Scan for the cell matching the given text and deliver its [x, y] coordinate at center. 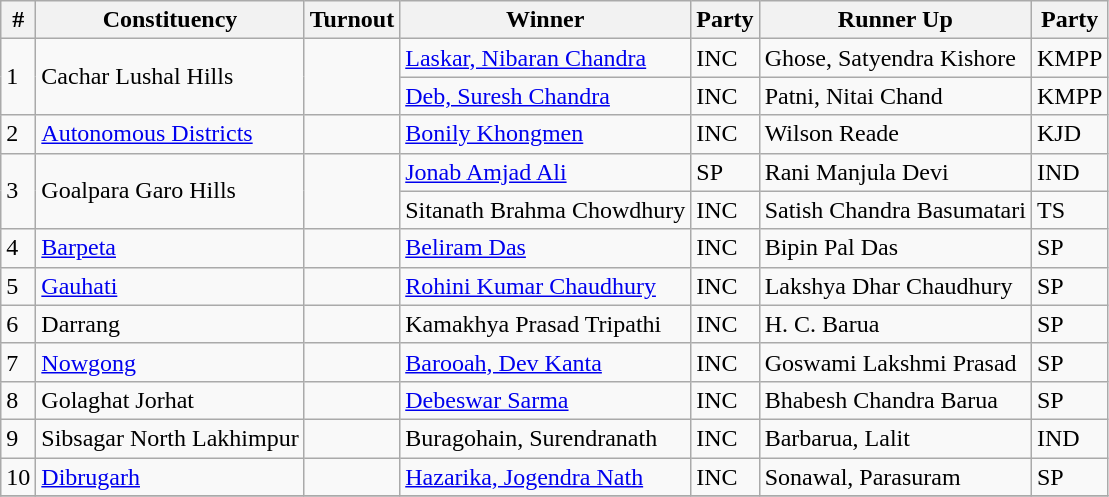
Satish Chandra Basumatari [895, 210]
Lakshya Dhar Chaudhury [895, 286]
6 [18, 324]
8 [18, 400]
Winner [546, 20]
Rohini Kumar Chaudhury [546, 286]
Dibrugarh [170, 477]
Laskar, Nibaran Chandra [546, 58]
Debeswar Sarma [546, 400]
Sonawal, Parasuram [895, 477]
Gauhati [170, 286]
Deb, Suresh Chandra [546, 96]
Barpeta [170, 248]
7 [18, 362]
Sibsagar North Lakhimpur [170, 438]
10 [18, 477]
Constituency [170, 20]
Buragohain, Surendranath [546, 438]
Kamakhya Prasad Tripathi [546, 324]
Goalpara Garo Hills [170, 191]
Darrang [170, 324]
Runner Up [895, 20]
Cachar Lushal Hills [170, 77]
Jonab Amjad Ali [546, 172]
2 [18, 134]
Bhabesh Chandra Barua [895, 400]
9 [18, 438]
Sitanath Brahma Chowdhury [546, 210]
H. C. Barua [895, 324]
4 [18, 248]
Turnout [352, 20]
5 [18, 286]
Wilson Reade [895, 134]
TS [1069, 210]
Bipin Pal Das [895, 248]
Goswami Lakshmi Prasad [895, 362]
Golaghat Jorhat [170, 400]
Ghose, Satyendra Kishore [895, 58]
KJD [1069, 134]
Beliram Das [546, 248]
3 [18, 191]
Barooah, Dev Kanta [546, 362]
Autonomous Districts [170, 134]
# [18, 20]
Rani Manjula Devi [895, 172]
Bonily Khongmen [546, 134]
Patni, Nitai Chand [895, 96]
1 [18, 77]
Barbarua, Lalit [895, 438]
Hazarika, Jogendra Nath [546, 477]
Nowgong [170, 362]
